Detect which cell encompasses the target text, then output its (x, y) center coordinate. 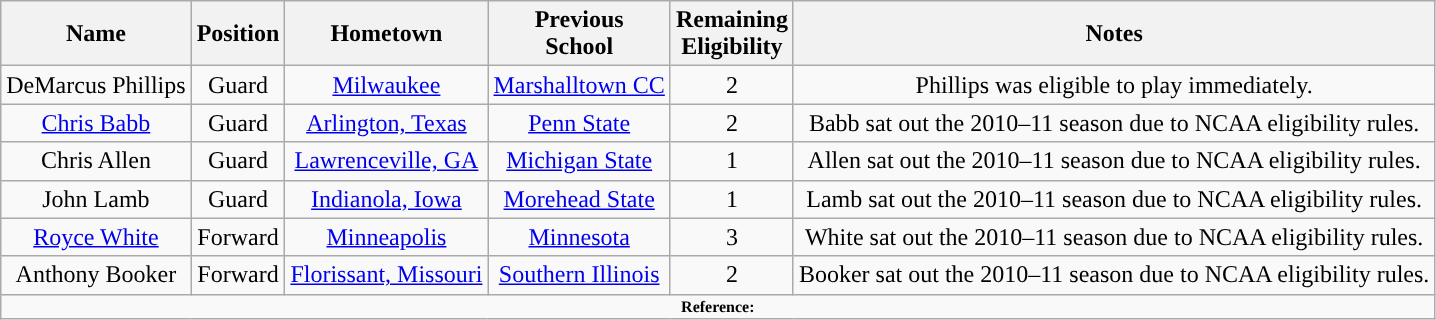
Royce White (96, 237)
Morehead State (579, 199)
Florissant, Missouri (386, 275)
Booker sat out the 2010–11 season due to NCAA eligibility rules. (1114, 275)
Notes (1114, 34)
Position (238, 34)
PreviousSchool (579, 34)
Chris Babb (96, 123)
Phillips was eligible to play immediately. (1114, 85)
Indianola, Iowa (386, 199)
Southern Illinois (579, 275)
Name (96, 34)
Babb sat out the 2010–11 season due to NCAA eligibility rules. (1114, 123)
Chris Allen (96, 161)
Allen sat out the 2010–11 season due to NCAA eligibility rules. (1114, 161)
John Lamb (96, 199)
Michigan State (579, 161)
RemainingEligibility (732, 34)
Lamb sat out the 2010–11 season due to NCAA eligibility rules. (1114, 199)
Minneapolis (386, 237)
Reference: (718, 306)
Arlington, Texas (386, 123)
Marshalltown CC (579, 85)
Anthony Booker (96, 275)
White sat out the 2010–11 season due to NCAA eligibility rules. (1114, 237)
Lawrenceville, GA (386, 161)
Hometown (386, 34)
Minnesota (579, 237)
3 (732, 237)
Milwaukee (386, 85)
DeMarcus Phillips (96, 85)
Penn State (579, 123)
